Provide the (X, Y) coordinate of the cell's center where the given text is located.  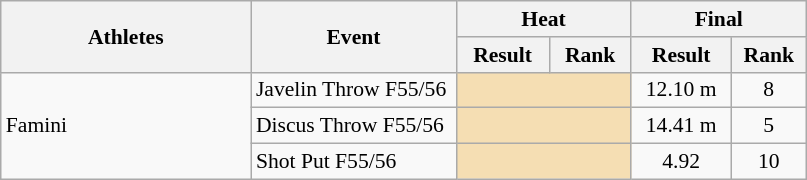
5 (768, 126)
Athletes (126, 36)
4.92 (681, 162)
Event (354, 36)
Javelin Throw F55/56 (354, 90)
14.41 m (681, 126)
12.10 m (681, 90)
Final (718, 19)
Heat (544, 19)
10 (768, 162)
8 (768, 90)
Shot Put F55/56 (354, 162)
Discus Throw F55/56 (354, 126)
Famini (126, 126)
